Return the [X, Y] coordinate for the center point of the cell that contains the specified text.  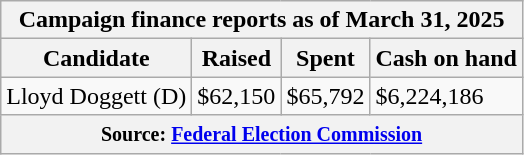
$6,224,186 [446, 96]
$62,150 [236, 96]
Source: Federal Election Commission [262, 134]
Candidate [96, 58]
Cash on hand [446, 58]
Raised [236, 58]
$65,792 [326, 96]
Spent [326, 58]
Campaign finance reports as of March 31, 2025 [262, 20]
Lloyd Doggett (D) [96, 96]
